Scan for the cell matching the given text and deliver its [x, y] coordinate at center. 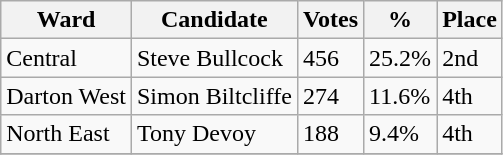
Ward [66, 20]
Simon Biltcliffe [214, 96]
Votes [330, 20]
25.2% [400, 58]
Candidate [214, 20]
2nd [470, 58]
Steve Bullcock [214, 58]
188 [330, 134]
Central [66, 58]
North East [66, 134]
Darton West [66, 96]
Tony Devoy [214, 134]
11.6% [400, 96]
9.4% [400, 134]
% [400, 20]
274 [330, 96]
456 [330, 58]
Place [470, 20]
